Search for the cell housing the specified text and yield its [x, y] center coordinate. 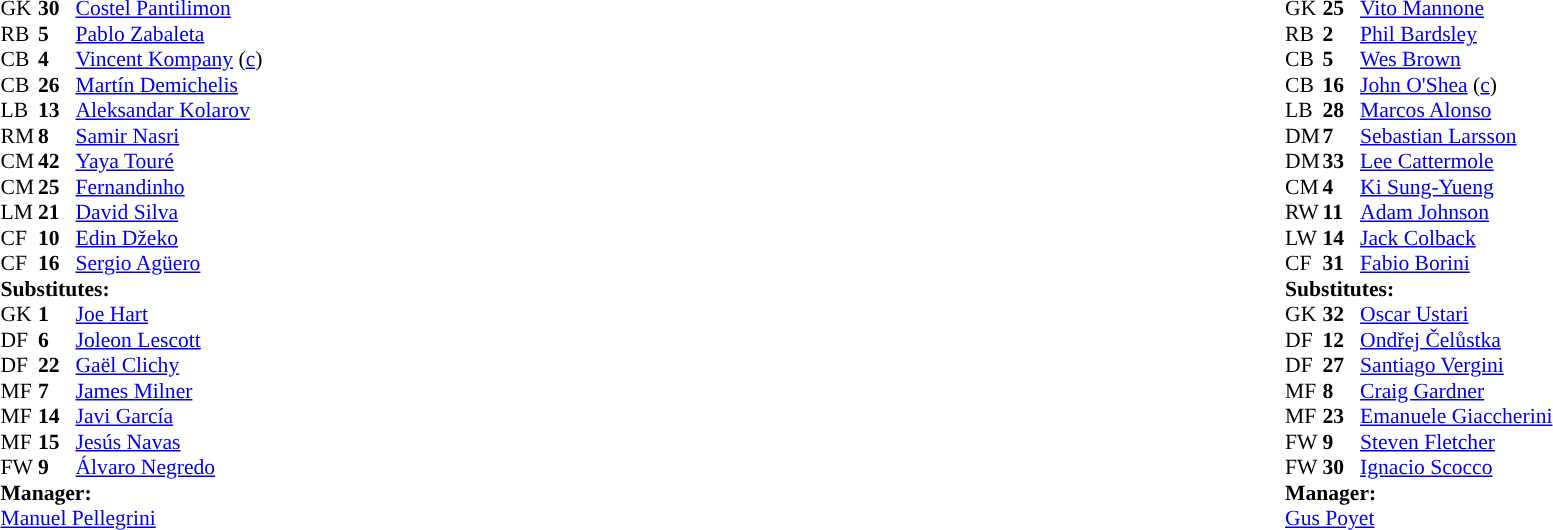
11 [1342, 213]
13 [57, 111]
LM [19, 213]
Phil Bardsley [1456, 34]
Fabio Borini [1456, 263]
30 [1342, 467]
John O'Shea (c) [1456, 85]
Ignacio Scocco [1456, 467]
Martín Demichelis [170, 85]
Sergio Agüero [170, 263]
6 [57, 340]
Aleksandar Kolarov [170, 111]
Ondřej Čelůstka [1456, 340]
Craig Gardner [1456, 391]
32 [1342, 315]
Joe Hart [170, 315]
21 [57, 213]
Jesús Navas [170, 442]
1 [57, 315]
27 [1342, 365]
26 [57, 85]
James Milner [170, 391]
23 [1342, 417]
12 [1342, 340]
Álvaro Negredo [170, 467]
42 [57, 161]
Pablo Zabaleta [170, 34]
Javi García [170, 417]
LW [1304, 238]
Samir Nasri [170, 136]
Fernandinho [170, 187]
Oscar Ustari [1456, 315]
25 [57, 187]
RW [1304, 213]
15 [57, 442]
Santiago Vergini [1456, 365]
28 [1342, 111]
Edin Džeko [170, 238]
Ki Sung-Yueng [1456, 187]
RM [19, 136]
Steven Fletcher [1456, 442]
Adam Johnson [1456, 213]
Joleon Lescott [170, 340]
10 [57, 238]
33 [1342, 161]
Jack Colback [1456, 238]
Vincent Kompany (c) [170, 59]
David Silva [170, 213]
Wes Brown [1456, 59]
Gaël Clichy [170, 365]
Sebastian Larsson [1456, 136]
Emanuele Giaccherini [1456, 417]
Lee Cattermole [1456, 161]
22 [57, 365]
Yaya Touré [170, 161]
31 [1342, 263]
2 [1342, 34]
Marcos Alonso [1456, 111]
